Locate the cell with the specified text and output its (X, Y) center coordinate. 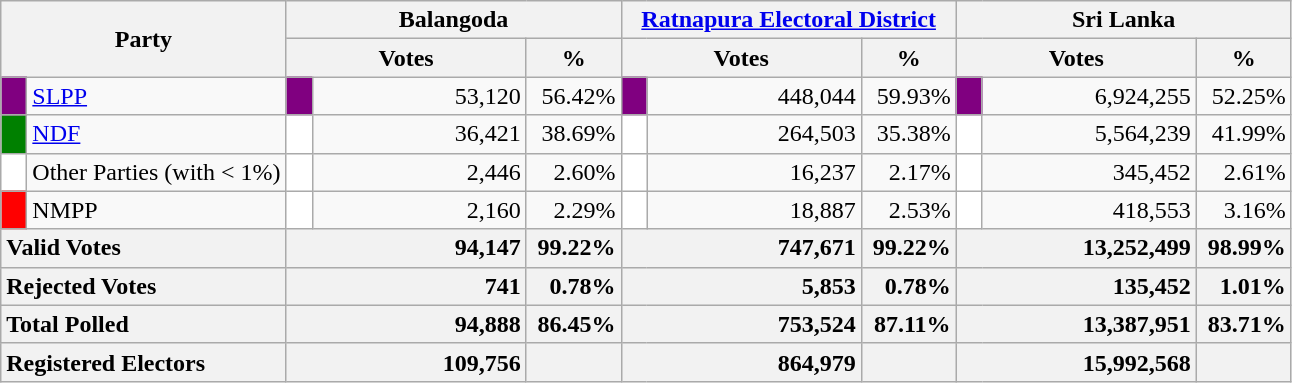
5,853 (741, 286)
35.38% (908, 134)
NDF (156, 134)
Party (144, 39)
38.69% (574, 134)
2.29% (574, 210)
16,237 (754, 172)
15,992,568 (1076, 362)
83.71% (1244, 324)
Total Polled (144, 324)
53,120 (419, 96)
Valid Votes (144, 248)
2.60% (574, 172)
264,503 (754, 134)
13,252,499 (1076, 248)
345,452 (1089, 172)
Other Parties (with < 1%) (156, 172)
864,979 (741, 362)
NMPP (156, 210)
36,421 (419, 134)
109,756 (406, 362)
SLPP (156, 96)
135,452 (1076, 286)
98.99% (1244, 248)
2.61% (1244, 172)
Registered Electors (144, 362)
6,924,255 (1089, 96)
3.16% (1244, 210)
753,524 (741, 324)
2,446 (419, 172)
Sri Lanka (1124, 20)
741 (406, 286)
747,671 (741, 248)
94,147 (406, 248)
5,564,239 (1089, 134)
2.53% (908, 210)
59.93% (908, 96)
13,387,951 (1076, 324)
56.42% (574, 96)
2,160 (419, 210)
1.01% (1244, 286)
86.45% (574, 324)
2.17% (908, 172)
41.99% (1244, 134)
Ratnapura Electoral District (788, 20)
418,553 (1089, 210)
Rejected Votes (144, 286)
448,044 (754, 96)
94,888 (406, 324)
87.11% (908, 324)
52.25% (1244, 96)
Balangoda (454, 20)
18,887 (754, 210)
